Return (X, Y) of the center of cell containing provided text 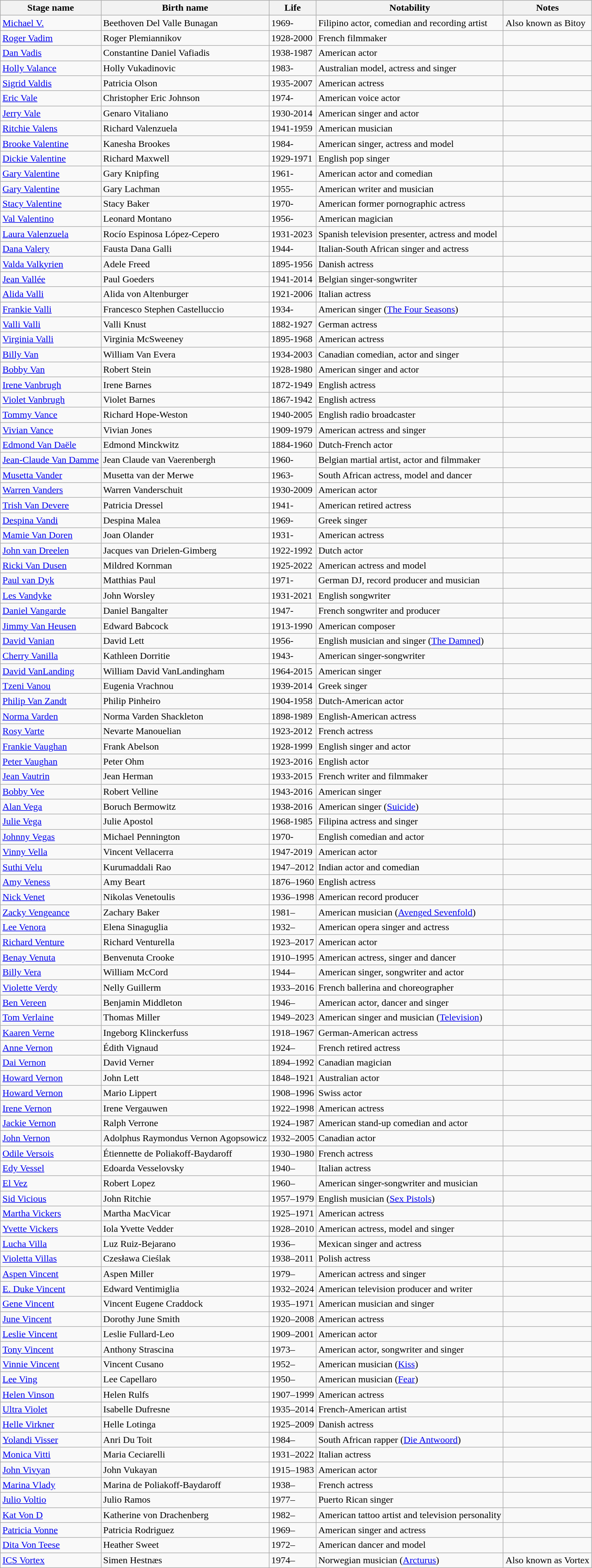
1983- (293, 68)
David VanLanding (51, 671)
1936–1998 (293, 897)
Irene Vergauwen (185, 1108)
Musetta Vander (51, 475)
Mildred Kornman (185, 565)
John Lett (185, 1078)
Dan Vadis (51, 53)
Spanish television presenter, actress and model (410, 234)
1932–2005 (293, 1138)
Patricia Vonne (51, 1530)
German-American actress (410, 1033)
Notes (548, 8)
Nikolas Venetoulis (185, 897)
Violetta Villas (51, 1259)
Jean Claude van Vaerenbergh (185, 460)
American actress, model and singer (410, 1229)
Virginia Valli (51, 339)
French filmmaker (410, 38)
Puerto Rican singer (410, 1500)
Canadian actor (410, 1138)
Tommy Vance (51, 415)
1898-1989 (293, 716)
Beethoven Del Valle Bunagan (185, 23)
Leonard Montano (185, 219)
Vincent Cusano (185, 1364)
Alan Vega (51, 807)
Mexican singer and actress (410, 1244)
Warren Vanders (51, 490)
Roger Plemiannikov (185, 38)
Ingeborg Klinckerfuss (185, 1033)
1982– (293, 1515)
1960- (293, 460)
Billy Van (51, 354)
Roger Vadim (51, 38)
William David VanLandingham (185, 671)
Dorothy June Smith (185, 1319)
Martha MacVicar (185, 1214)
1963- (293, 475)
Birth name (185, 8)
Benvenuta Crooke (185, 957)
Violet Barnes (185, 400)
English songwriter (410, 596)
English comedian and actor (410, 837)
Peter Vaughan (51, 761)
1923-2012 (293, 731)
1872-1949 (293, 384)
1940-2005 (293, 415)
Holly Vukadinovic (185, 68)
Patricia Rodriguez (185, 1530)
Helen Rulfs (185, 1394)
Cherry Vanilla (51, 656)
1960– (293, 1184)
1939-2014 (293, 686)
Marina Vlady (51, 1485)
1928–2010 (293, 1229)
Billy Vera (51, 972)
Kat Von D (51, 1515)
1923–2017 (293, 942)
1928-1999 (293, 746)
1935-2007 (293, 83)
1931–2022 (293, 1455)
Trish Van Devere (51, 505)
1928-1980 (293, 369)
Warren Vanderschuit (185, 490)
Life (293, 8)
Étiennette de Poliakoff-Baydaroff (185, 1153)
Helle Virkner (51, 1425)
Kathleen Dorritie (185, 656)
Bobby Van (51, 369)
Rocío Espinosa López-Cepero (185, 234)
American former pornographic actress (410, 204)
French retired actress (410, 1048)
1933–2016 (293, 988)
1964-2015 (293, 671)
American writer and musician (410, 189)
Francesco Stephen Castelluccio (185, 309)
American opera singer and actress (410, 927)
Vivian Jones (185, 430)
1884-1960 (293, 445)
American tattoo artist and television personality (410, 1515)
1973– (293, 1349)
Anne Vernon (51, 1048)
1932–2024 (293, 1289)
Boruch Bermowitz (185, 807)
David Lett (185, 641)
1941-2014 (293, 279)
1947-2019 (293, 852)
Richard Valenzuela (185, 128)
Vinny Vella (51, 852)
American singer-songwriter and musician (410, 1184)
Also known as Vortex (548, 1560)
Lucha Villa (51, 1244)
Filipina actress and singer (410, 822)
1922–1998 (293, 1108)
Vincent Eugene Craddock (185, 1304)
Mamie Van Doren (51, 535)
Richard Venture (51, 942)
1984- (293, 143)
Aspen Miller (185, 1274)
Iola Yvette Vedder (185, 1229)
Patricia Olson (185, 83)
1943- (293, 656)
Ben Vereen (51, 1003)
Zachary Baker (185, 912)
American singer, songwriter and actor (410, 972)
Stage name (51, 8)
John Vukayan (185, 1470)
Nelly Guillerm (185, 988)
1936– (293, 1244)
1930-2014 (293, 113)
Jacques van Drielen-Gimberg (185, 550)
1909-1979 (293, 430)
Frankie Valli (51, 309)
Gene Vincent (51, 1304)
1961- (293, 173)
1930-2009 (293, 490)
1848–1921 (293, 1078)
1931- (293, 535)
1934- (293, 309)
Suthi Velu (51, 867)
1952– (293, 1364)
1910–1995 (293, 957)
1938–2011 (293, 1259)
French writer and filmmaker (410, 776)
Julie Vega (51, 822)
Lee Venora (51, 927)
Lee Capellaro (185, 1379)
John Vivyan (51, 1470)
Tzeni Vanou (51, 686)
1915–1983 (293, 1470)
Eugenia Vrachnou (185, 686)
American singer and musician (Television) (410, 1018)
Violette Verdy (51, 988)
1934-2003 (293, 354)
South African actress, model and dancer (410, 475)
Edy Vessel (51, 1168)
1968-1985 (293, 822)
American singer (The Four Seasons) (410, 309)
Robert Velline (185, 792)
Kurumaddali Rao (185, 867)
1946– (293, 1003)
1907–1999 (293, 1394)
Czesława Cieślak (185, 1259)
Philip Van Zandt (51, 701)
Valli Knust (185, 324)
Vinnie Vincent (51, 1364)
Edmond Van Daële (51, 445)
Despina Vandi (51, 520)
Gary Knipfing (185, 173)
American musician (Fear) (410, 1379)
English pop singer (410, 158)
Philip Pinheiro (185, 701)
William Van Evera (185, 354)
Rosy Varte (51, 731)
Jean Vallée (51, 279)
1940– (293, 1168)
Robert Stein (185, 369)
John Ritchie (185, 1199)
Notability (410, 8)
Marina de Poliakoff-Baydaroff (185, 1485)
1932– (293, 927)
American magician (410, 219)
Violet Vanbrugh (51, 400)
1955- (293, 189)
Thomas Miller (185, 1018)
Johnny Vegas (51, 837)
English musician (Sex Pistols) (410, 1199)
Anthony Strascina (185, 1349)
Gary Lachman (185, 189)
Brooke Valentine (51, 143)
1928-2000 (293, 38)
1944- (293, 249)
Vivian Vance (51, 430)
1908–1996 (293, 1093)
American singer and actress (410, 1530)
Filipino actor, comedian and recording artist (410, 23)
Norma Varden (51, 716)
Leslie Fullard-Leo (185, 1334)
1924–1987 (293, 1123)
Jimmy Van Heusen (51, 626)
Laura Valenzuela (51, 234)
1923-2016 (293, 761)
David Vanian (51, 641)
1918–1967 (293, 1033)
American dancer and model (410, 1545)
Jean Vautrin (51, 776)
American television producer and writer (410, 1289)
Martha Vickers (51, 1214)
French-American artist (410, 1410)
1938– (293, 1485)
Ricki Van Dusen (51, 565)
Belgian martial artist, actor and filmmaker (410, 460)
Holly Valance (51, 68)
Benjamin Middleton (185, 1003)
Richard Maxwell (185, 158)
1957–1979 (293, 1199)
Christopher Eric Johnson (185, 98)
American actor and comedian (410, 173)
Vincent Vellacerra (185, 852)
Polish actress (410, 1259)
Irene Barnes (185, 384)
Mario Lippert (185, 1093)
Michael V. (51, 23)
Lee Ving (51, 1379)
Frank Abelson (185, 746)
Edward Babcock (185, 626)
French ballerina and choreographer (410, 988)
1930–1980 (293, 1153)
Kanesha Brookes (185, 143)
Richard Venturella (185, 942)
Patricia Dressel (185, 505)
Edoarda Vesselovsky (185, 1168)
French songwriter and producer (410, 611)
Canadian comedian, actor and singer (410, 354)
Ultra Violet (51, 1410)
Jean-Claude Van Damme (51, 460)
German DJ, record producer and musician (410, 580)
1895-1968 (293, 339)
Joan Olander (185, 535)
Aspen Vincent (51, 1274)
David Verner (185, 1063)
Yolandi Visser (51, 1440)
1922-1992 (293, 550)
American actress and model (410, 565)
Amy Veness (51, 882)
American record producer (410, 897)
John van Dreelen (51, 550)
Adolphus Raymondus Vernon Agopsowicz (185, 1138)
Stacy Valentine (51, 204)
Edward Ventimiglia (185, 1289)
Dita Von Teese (51, 1545)
Simen Hestnæs (185, 1560)
Ritchie Valens (51, 128)
Monica Vitti (51, 1455)
American musician (Avenged Sevenfold) (410, 912)
Dutch actor (410, 550)
Eric Vale (51, 98)
American musician (410, 128)
1949–2023 (293, 1018)
Irene Vernon (51, 1108)
Helle Lotinga (185, 1425)
Édith Vignaud (185, 1048)
1925–2009 (293, 1425)
American voice actor (410, 98)
John Worsley (185, 596)
1876–1960 (293, 882)
1977– (293, 1500)
1950– (293, 1379)
Paul van Dyk (51, 580)
Ralph Verrone (185, 1123)
American stand-up comedian and actor (410, 1123)
Sid Vicious (51, 1199)
1938-2016 (293, 807)
1947–2012 (293, 867)
Leslie Vincent (51, 1334)
1925–1971 (293, 1214)
Isabelle Dufresne (185, 1410)
American singer (Suicide) (410, 807)
1935–2014 (293, 1410)
Norwegian musician (Arcturus) (410, 1560)
English radio broadcaster (410, 415)
El Vez (51, 1184)
1904-1958 (293, 701)
American actor, songwriter and singer (410, 1349)
Stacy Baker (185, 204)
Helen Vinson (51, 1394)
1974- (293, 98)
Dai Vernon (51, 1063)
Musetta van der Merwe (185, 475)
American composer (410, 626)
Kaaren Verne (51, 1033)
John Vernon (51, 1138)
Jackie Vernon (51, 1123)
Amy Beart (185, 882)
Robert Lopez (185, 1184)
Julie Apostol (185, 822)
Fausta Dana Galli (185, 249)
William McCord (185, 972)
1933-2015 (293, 776)
Val Valentino (51, 219)
1882-1927 (293, 324)
Norma Varden Shackleton (185, 716)
Virginia McSweeney (185, 339)
American singer-songwriter (410, 656)
American musician and singer (410, 1304)
June Vincent (51, 1319)
Matthias Paul (185, 580)
English-American actress (410, 716)
Julio Ramos (185, 1500)
Elena Sinaguglia (185, 927)
Belgian singer-songwriter (410, 279)
E. Duke Vincent (51, 1289)
Jerry Vale (51, 113)
Dutch-French actor (410, 445)
1931-2021 (293, 596)
Julio Voltio (51, 1500)
American actor, dancer and singer (410, 1003)
English actor (410, 761)
1921-2006 (293, 294)
American musician (Kiss) (410, 1364)
Valli Valli (51, 324)
1925-2022 (293, 565)
Valda Valkyrien (51, 264)
1935–1971 (293, 1304)
German actress (410, 324)
1943-2016 (293, 792)
Edmond Minckwitz (185, 445)
Dana Valery (51, 249)
Canadian magician (410, 1063)
Tom Verlaine (51, 1018)
Bobby Vee (51, 792)
Yvette Vickers (51, 1229)
Italian-South African singer and actress (410, 249)
Luz Ruiz-Bejarano (185, 1244)
1984– (293, 1440)
Daniel Vangarde (51, 611)
Constantine Daniel Vafiadis (185, 53)
Nick Venet (51, 897)
English musician and singer (The Damned) (410, 641)
English singer and actor (410, 746)
1974– (293, 1560)
1979– (293, 1274)
Frankie Vaughan (51, 746)
Sigrid Valdis (51, 83)
Tony Vincent (51, 1349)
1972– (293, 1545)
Richard Hope-Weston (185, 415)
1981– (293, 912)
Also known as Bitoy (548, 23)
Genaro Vitaliano (185, 113)
Despina Malea (185, 520)
Jean Herman (185, 776)
American actress, singer and dancer (410, 957)
1894–1992 (293, 1063)
1941- (293, 505)
1944– (293, 972)
American singer, actress and model (410, 143)
Odile Versois (51, 1153)
1941-1959 (293, 128)
1924– (293, 1048)
Maria Ceciarelli (185, 1455)
Anri Du Toit (185, 1440)
1895-1956 (293, 264)
Katherine von Drachenberg (185, 1515)
Michael Pennington (185, 837)
Peter Ohm (185, 761)
1971- (293, 580)
South African rapper (Die Antwoord) (410, 1440)
Dickie Valentine (51, 158)
1929-1971 (293, 158)
American retired actress (410, 505)
1947- (293, 611)
Les Vandyke (51, 596)
Adele Freed (185, 264)
Australian actor (410, 1078)
Swiss actor (410, 1093)
Indian actor and comedian (410, 867)
Zacky Vengeance (51, 912)
1909–2001 (293, 1334)
Benay Venuta (51, 957)
Daniel Bangalter (185, 611)
Alida Valli (51, 294)
1867-1942 (293, 400)
1913-1990 (293, 626)
Heather Sweet (185, 1545)
Dutch-American actor (410, 701)
1920–2008 (293, 1319)
Paul Goeders (185, 279)
1938-1987 (293, 53)
Australian model, actress and singer (410, 68)
Alida von Altenburger (185, 294)
1969– (293, 1530)
1931-2023 (293, 234)
Irene Vanbrugh (51, 384)
Nevarte Manouelian (185, 731)
ICS Vortex (51, 1560)
